Determine the (X, Y) coordinate at the center of the cell enclosing the given text.  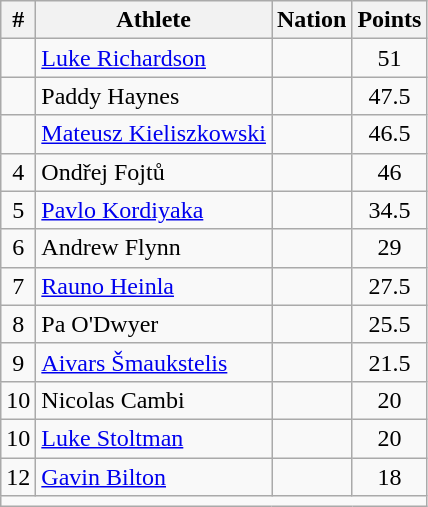
18 (390, 477)
Ondřej Fojtů (154, 172)
47.5 (390, 96)
4 (18, 172)
29 (390, 248)
6 (18, 248)
Paddy Haynes (154, 96)
Luke Richardson (154, 58)
Andrew Flynn (154, 248)
Nicolas Cambi (154, 400)
25.5 (390, 324)
46 (390, 172)
Mateusz Kieliszkowski (154, 134)
Rauno Heinla (154, 286)
12 (18, 477)
27.5 (390, 286)
Pa O'Dwyer (154, 324)
7 (18, 286)
Nation (312, 20)
5 (18, 210)
51 (390, 58)
Pavlo Kordiyaka (154, 210)
9 (18, 362)
21.5 (390, 362)
Athlete (154, 20)
Luke Stoltman (154, 438)
34.5 (390, 210)
# (18, 20)
46.5 (390, 134)
Aivars Šmaukstelis (154, 362)
8 (18, 324)
Gavin Bilton (154, 477)
Points (390, 20)
